For the text-containing cell, return its midpoint in [X, Y] coordinate format. 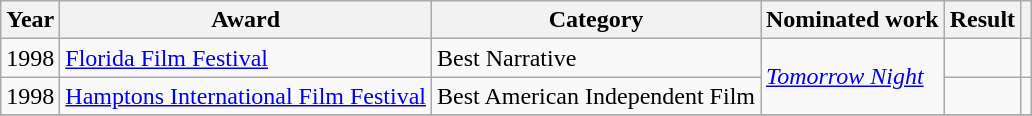
Nominated work [852, 20]
Category [596, 20]
Tomorrow Night [852, 77]
Result [982, 20]
Year [30, 20]
Florida Film Festival [246, 58]
Hamptons International Film Festival [246, 96]
Best American Independent Film [596, 96]
Award [246, 20]
Best Narrative [596, 58]
